Identify which cell holds the provided text, then report its [X, Y] central coordinate. 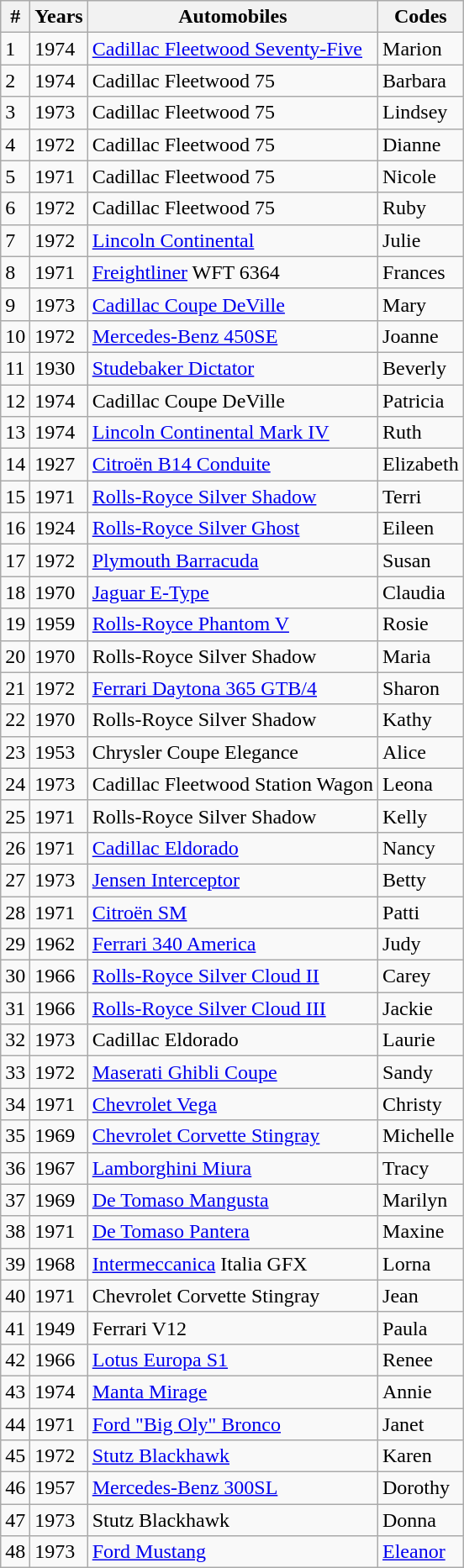
31 [15, 1008]
Years [59, 17]
44 [15, 1424]
26 [15, 848]
20 [15, 656]
Citroën SM [232, 912]
25 [15, 816]
2 [15, 81]
8 [15, 272]
Claudia [421, 592]
14 [15, 465]
1953 [59, 752]
Rolls-Royce Silver Ghost [232, 529]
Manta Mirage [232, 1392]
Jensen Interceptor [232, 880]
Cadillac Fleetwood Station Wagon [232, 784]
Carey [421, 976]
Susan [421, 560]
Janet [421, 1424]
10 [15, 336]
Donna [421, 1520]
Dorothy [421, 1488]
Chevrolet Vega [232, 1104]
12 [15, 401]
Kelly [421, 816]
6 [15, 208]
45 [15, 1456]
1968 [59, 1264]
32 [15, 1040]
Ferrari 340 America [232, 944]
Ford Mustang [232, 1552]
9 [15, 304]
5 [15, 176]
Ruth [421, 433]
Joanne [421, 336]
Paula [421, 1328]
Tracy [421, 1168]
Ruby [421, 208]
Plymouth Barracuda [232, 560]
34 [15, 1104]
Mercedes-Benz 450SE [232, 336]
Nancy [421, 848]
40 [15, 1296]
Citroën B14 Conduite [232, 465]
Alice [421, 752]
1962 [59, 944]
Rolls-Royce Silver Cloud II [232, 976]
43 [15, 1392]
1949 [59, 1328]
Christy [421, 1104]
Patricia [421, 401]
28 [15, 912]
18 [15, 592]
Intermeccanica Italia GFX [232, 1264]
Ferrari Daytona 365 GTB/4 [232, 688]
Marilyn [421, 1200]
17 [15, 560]
39 [15, 1264]
Barbara [421, 81]
Terri [421, 497]
Renee [421, 1360]
13 [15, 433]
Maria [421, 656]
Rolls-Royce Phantom V [232, 624]
19 [15, 624]
Jaguar E-Type [232, 592]
Marion [421, 49]
Mercedes-Benz 300SL [232, 1488]
29 [15, 944]
1959 [59, 624]
24 [15, 784]
Frances [421, 272]
Ferrari V12 [232, 1328]
Eileen [421, 529]
Chrysler Coupe Elegance [232, 752]
4 [15, 145]
Codes [421, 17]
Jackie [421, 1008]
Maxine [421, 1232]
23 [15, 752]
11 [15, 368]
Nicole [421, 176]
Julie [421, 240]
36 [15, 1168]
Judy [421, 944]
Leona [421, 784]
Studebaker Dictator [232, 368]
Karen [421, 1456]
Rolls-Royce Silver Cloud III [232, 1008]
Sandy [421, 1072]
Maserati Ghibli Coupe [232, 1072]
Kathy [421, 720]
Cadillac Fleetwood Seventy-Five [232, 49]
33 [15, 1072]
1930 [59, 368]
Rosie [421, 624]
16 [15, 529]
Lamborghini Miura [232, 1168]
3 [15, 113]
47 [15, 1520]
Ford "Big Oly" Bronco [232, 1424]
22 [15, 720]
35 [15, 1136]
Lindsey [421, 113]
41 [15, 1328]
Dianne [421, 145]
1967 [59, 1168]
Sharon [421, 688]
21 [15, 688]
1957 [59, 1488]
15 [15, 497]
Elizabeth [421, 465]
Betty [421, 880]
Jean [421, 1296]
# [15, 17]
Mary [421, 304]
Eleanor [421, 1552]
37 [15, 1200]
Lincoln Continental Mark IV [232, 433]
46 [15, 1488]
42 [15, 1360]
38 [15, 1232]
27 [15, 880]
Automobiles [232, 17]
Patti [421, 912]
Laurie [421, 1040]
1927 [59, 465]
Michelle [421, 1136]
Freightliner WFT 6364 [232, 272]
Lotus Europa S1 [232, 1360]
De Tomaso Pantera [232, 1232]
1924 [59, 529]
1 [15, 49]
De Tomaso Mangusta [232, 1200]
30 [15, 976]
7 [15, 240]
Beverly [421, 368]
Lorna [421, 1264]
48 [15, 1552]
Lincoln Continental [232, 240]
Annie [421, 1392]
